Return the [X, Y] coordinate for the center point of the cell that contains the specified text.  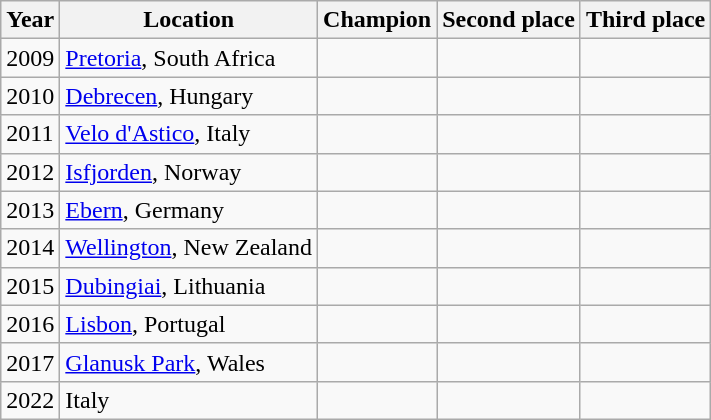
2010 [30, 96]
2013 [30, 210]
Pretoria, South Africa [189, 58]
Italy [189, 400]
Third place [645, 20]
Isfjorden, Norway [189, 172]
Velo d'Astico, Italy [189, 134]
Year [30, 20]
Location [189, 20]
Debrecen, Hungary [189, 96]
2011 [30, 134]
Ebern, Germany [189, 210]
Second place [509, 20]
2016 [30, 324]
Champion [378, 20]
Dubingiai, Lithuania [189, 286]
Lisbon, Portugal [189, 324]
2022 [30, 400]
2009 [30, 58]
2014 [30, 248]
2017 [30, 362]
2012 [30, 172]
Glanusk Park, Wales [189, 362]
2015 [30, 286]
Wellington, New Zealand [189, 248]
